Search for the cell housing the specified text and yield its [X, Y] center coordinate. 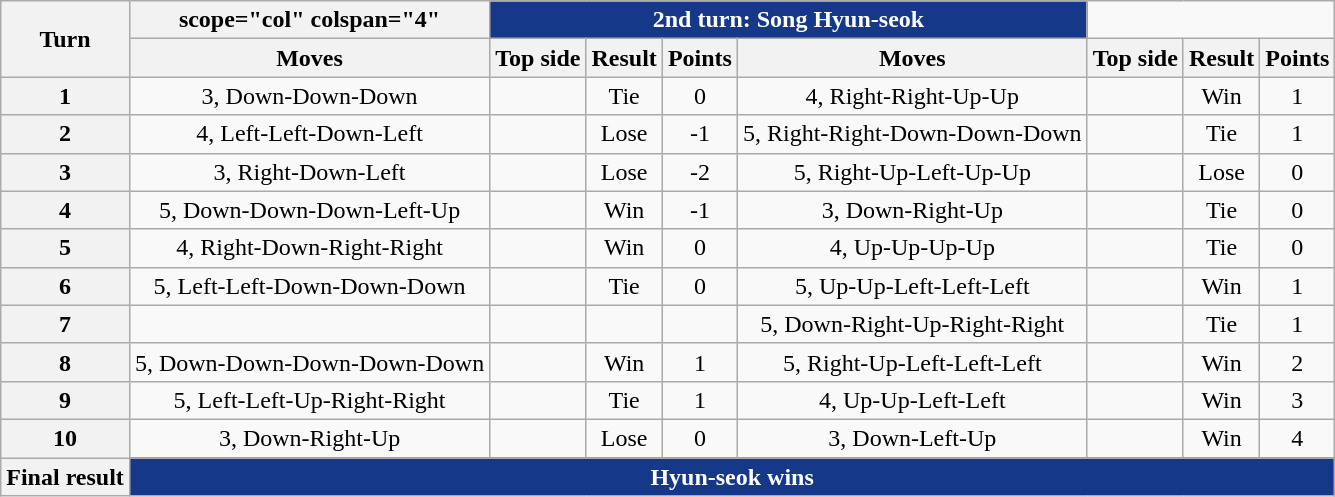
-2 [700, 172]
4, Left-Left-Down-Left [309, 134]
5, Down-Down-Down-Left-Up [309, 210]
5, Right-Right-Down-Down-Down [912, 134]
5, Left-Left-Up-Right-Right [309, 400]
4, Up-Up-Up-Up [912, 248]
4, Up-Up-Left-Left [912, 400]
Final result [66, 477]
6 [66, 286]
3, Down-Left-Up [912, 438]
scope="col" colspan="4" [309, 20]
5, Right-Up-Left-Up-Up [912, 172]
4, Right-Down-Right-Right [309, 248]
7 [66, 324]
3, Right-Down-Left [309, 172]
5, Down-Right-Up-Right-Right [912, 324]
5, Up-Up-Left-Left-Left [912, 286]
2nd turn: Song Hyun-seok [788, 20]
Turn [66, 39]
5, Right-Up-Left-Left-Left [912, 362]
3, Down-Down-Down [309, 96]
5 [66, 248]
5, Left-Left-Down-Down-Down [309, 286]
Hyun-seok wins [732, 477]
9 [66, 400]
5, Down-Down-Down-Down-Down [309, 362]
4, Right-Right-Up-Up [912, 96]
8 [66, 362]
10 [66, 438]
